Output the (x, y) coordinate of the center of the cell containing the given text.  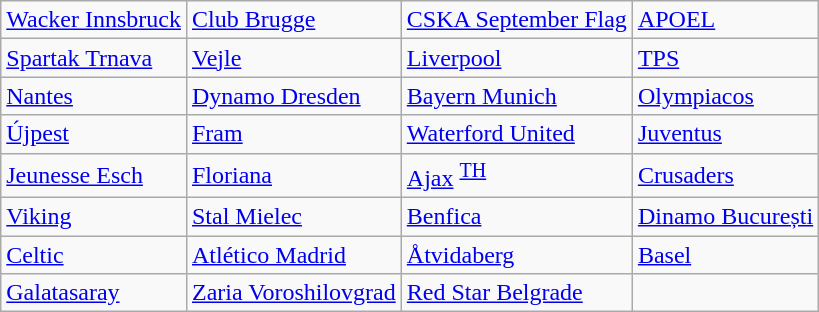
Åtvidaberg (516, 255)
Stal Mielec (294, 217)
CSKA September Flag (516, 20)
Floriana (294, 176)
Atlético Madrid (294, 255)
Juventus (725, 134)
Jeunesse Esch (94, 176)
Zaria Voroshilovgrad (294, 293)
Vejle (294, 58)
Újpest (94, 134)
Crusaders (725, 176)
Red Star Belgrade (516, 293)
Fram (294, 134)
Waterford United (516, 134)
Spartak Trnava (94, 58)
Ajax TH (516, 176)
Olympiacos (725, 96)
Benfica (516, 217)
Dynamo Dresden (294, 96)
Bayern Munich (516, 96)
APOEL (725, 20)
Dinamo București (725, 217)
Celtic (94, 255)
Club Brugge (294, 20)
Wacker Innsbruck (94, 20)
TPS (725, 58)
Viking (94, 217)
Nantes (94, 96)
Basel (725, 255)
Liverpool (516, 58)
Galatasaray (94, 293)
